From the cell containing the given text, extract its center point as [X, Y] coordinate. 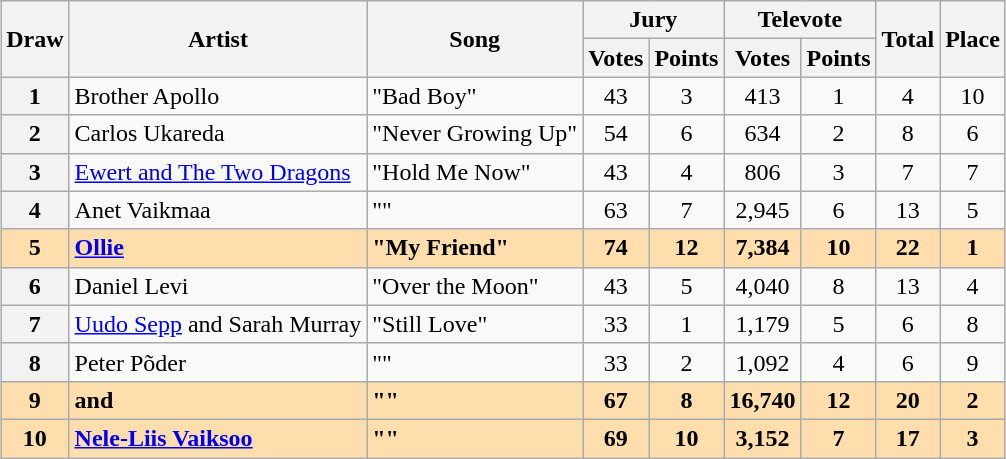
3,152 [762, 438]
Place [973, 39]
"Over the Moon" [475, 286]
413 [762, 96]
74 [616, 248]
Uudo Sepp and Sarah Murray [218, 324]
"Hold Me Now" [475, 172]
1,092 [762, 362]
and [218, 400]
"My Friend" [475, 248]
1,179 [762, 324]
634 [762, 134]
67 [616, 400]
Artist [218, 39]
Ewert and The Two Dragons [218, 172]
7,384 [762, 248]
Daniel Levi [218, 286]
Brother Apollo [218, 96]
"Never Growing Up" [475, 134]
Ollie [218, 248]
69 [616, 438]
Nele-Liis Vaiksoo [218, 438]
Peter Põder [218, 362]
54 [616, 134]
"Still Love" [475, 324]
Carlos Ukareda [218, 134]
4,040 [762, 286]
Anet Vaikmaa [218, 210]
Total [908, 39]
Televote [800, 20]
17 [908, 438]
"Bad Boy" [475, 96]
Song [475, 39]
Jury [654, 20]
Draw [35, 39]
63 [616, 210]
16,740 [762, 400]
22 [908, 248]
2,945 [762, 210]
20 [908, 400]
806 [762, 172]
